Locate the cell with the specified text and output its (X, Y) center coordinate. 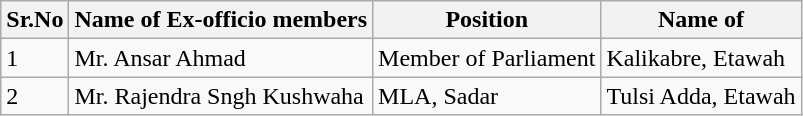
Name of (701, 20)
1 (35, 58)
Mr. Ansar Ahmad (221, 58)
2 (35, 96)
Member of Parliament (487, 58)
Name of Ex-officio members (221, 20)
Sr.No (35, 20)
Mr. Rajendra Sngh Kushwaha (221, 96)
Tulsi Adda, Etawah (701, 96)
Position (487, 20)
MLA, Sadar (487, 96)
Kalikabre, Etawah (701, 58)
